Return (x, y) of the center of cell containing provided text 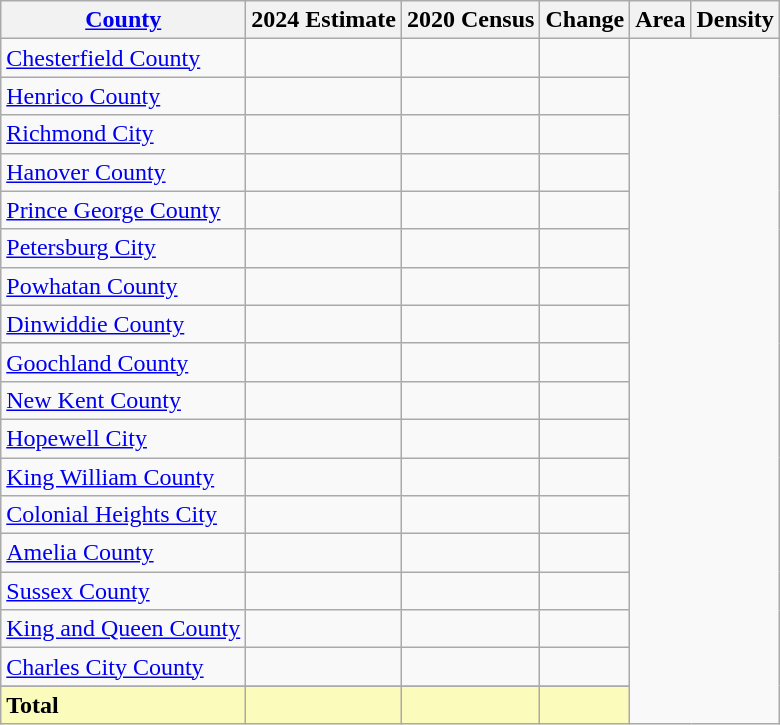
Sussex County (124, 591)
Henrico County (124, 96)
Hanover County (124, 172)
Total (124, 705)
Area (660, 20)
Prince George County (124, 210)
Chesterfield County (124, 58)
Colonial Heights City (124, 515)
Amelia County (124, 553)
New Kent County (124, 400)
King and Queen County (124, 629)
Goochland County (124, 362)
Change (585, 20)
Richmond City (124, 134)
County (124, 20)
Dinwiddie County (124, 324)
2020 Census (471, 20)
2024 Estimate (324, 20)
Powhatan County (124, 286)
Petersburg City (124, 248)
Hopewell City (124, 438)
Density (735, 20)
King William County (124, 477)
Charles City County (124, 667)
